Extract the (x, y) coordinate from the center of the cell holding the provided text.  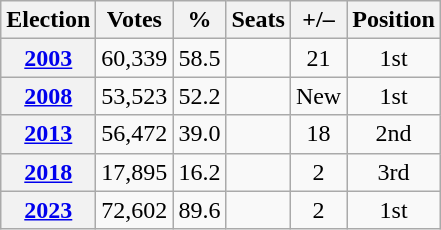
+/– (318, 20)
New (318, 96)
21 (318, 58)
52.2 (200, 96)
Position (394, 20)
2nd (394, 134)
89.6 (200, 210)
17,895 (134, 172)
72,602 (134, 210)
% (200, 20)
2003 (48, 58)
2018 (48, 172)
39.0 (200, 134)
Election (48, 20)
58.5 (200, 58)
Seats (258, 20)
60,339 (134, 58)
2013 (48, 134)
16.2 (200, 172)
56,472 (134, 134)
2023 (48, 210)
18 (318, 134)
Votes (134, 20)
2008 (48, 96)
3rd (394, 172)
53,523 (134, 96)
